Locate the cell with the specified text and output its [X, Y] center coordinate. 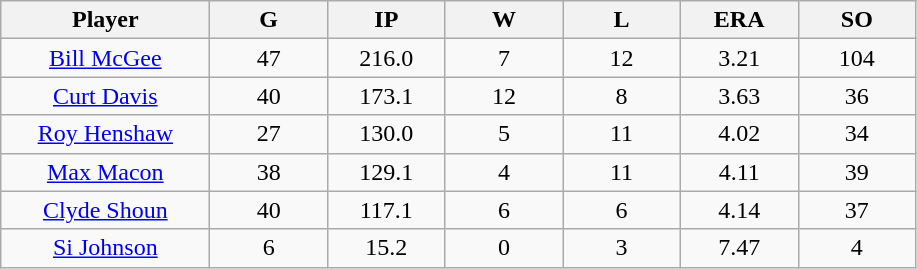
104 [857, 58]
39 [857, 172]
3.21 [739, 58]
129.1 [386, 172]
47 [269, 58]
Roy Henshaw [106, 134]
117.1 [386, 210]
15.2 [386, 248]
Bill McGee [106, 58]
3.63 [739, 96]
3 [622, 248]
8 [622, 96]
4.11 [739, 172]
SO [857, 20]
7 [504, 58]
37 [857, 210]
Max Macon [106, 172]
4.02 [739, 134]
Clyde Shoun [106, 210]
173.1 [386, 96]
4.14 [739, 210]
ERA [739, 20]
34 [857, 134]
Curt Davis [106, 96]
216.0 [386, 58]
IP [386, 20]
36 [857, 96]
L [622, 20]
5 [504, 134]
G [269, 20]
27 [269, 134]
0 [504, 248]
38 [269, 172]
Player [106, 20]
W [504, 20]
Si Johnson [106, 248]
130.0 [386, 134]
7.47 [739, 248]
